Locate the cell with the specified text and output its (x, y) center coordinate. 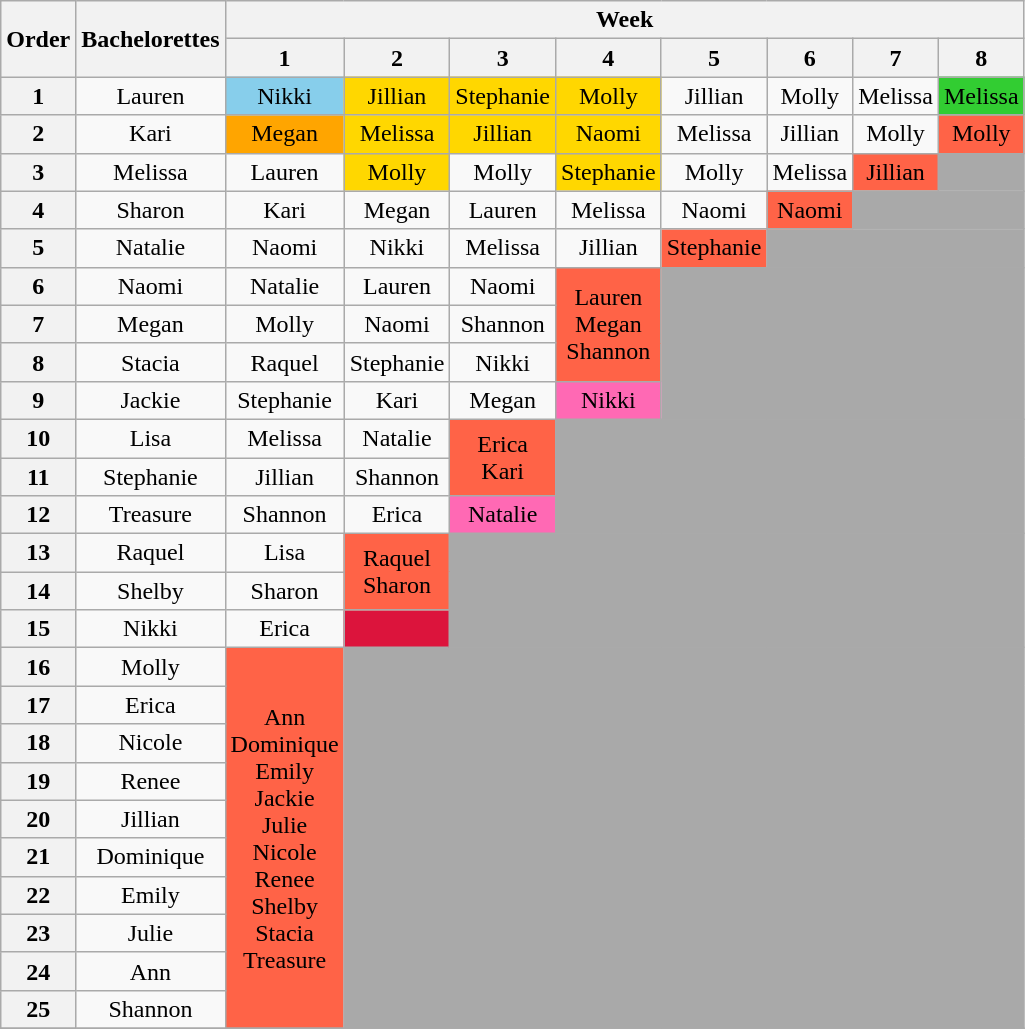
Renee (150, 781)
18 (38, 743)
14 (38, 591)
13 (38, 553)
Dominique (150, 857)
Julie (150, 933)
Order (38, 39)
Nicole (150, 743)
22 (38, 895)
17 (38, 705)
Week (624, 20)
19 (38, 781)
9 (38, 400)
25 (38, 1009)
Ann (150, 971)
24 (38, 971)
21 (38, 857)
Treasure (150, 515)
10 (38, 438)
Shelby (150, 591)
EricaKari (503, 457)
AnnDominiqueEmilyJackieJulieNicoleReneeShelbyStaciaTreasure (284, 838)
RaquelSharon (397, 572)
LaurenMeganShannon (609, 324)
20 (38, 819)
12 (38, 515)
Bachelorettes (150, 39)
Jackie (150, 400)
Emily (150, 895)
23 (38, 933)
15 (38, 629)
16 (38, 667)
11 (38, 477)
Stacia (150, 362)
